Output the (x, y) coordinate of the center of the cell containing the given text.  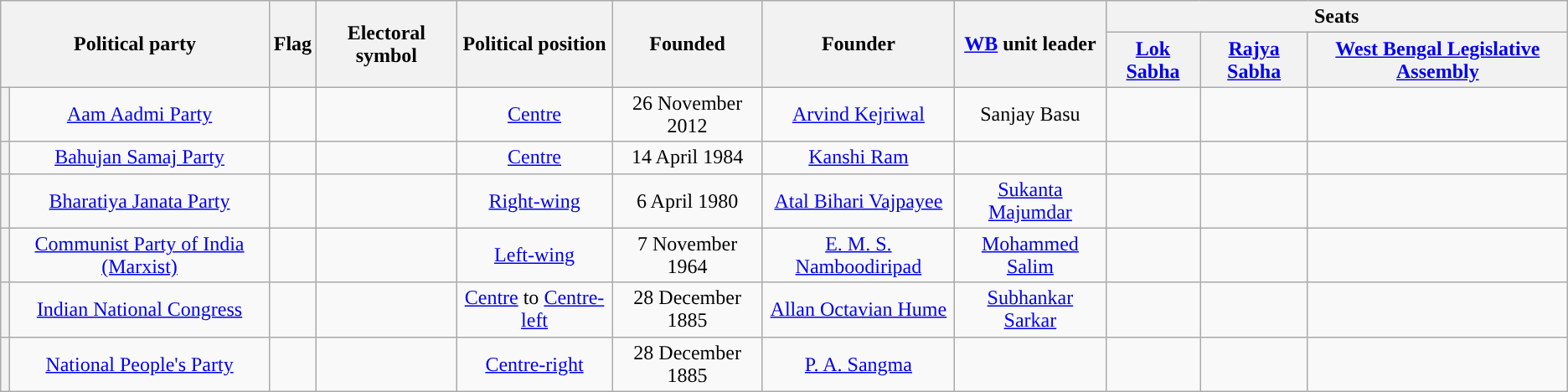
Sanjay Basu (1030, 114)
Political position (534, 44)
West Bengal Legislative Assembly (1437, 60)
Sukanta Majumdar (1030, 201)
Flag (292, 44)
National People's Party (139, 364)
6 April 1980 (687, 201)
Right-wing (534, 201)
E. M. S. Namboodiripad (858, 255)
Communist Party of India (Marxist) (139, 255)
Mohammed Salim (1030, 255)
WB unit leader (1030, 44)
Atal Bihari Vajpayee (858, 201)
7 November 1964 (687, 255)
Lok Sabha (1153, 60)
Political party (136, 44)
Kanshi Ram (858, 157)
14 April 1984 (687, 157)
Electoral symbol (387, 44)
Subhankar Sarkar (1030, 310)
Arvind Kejriwal (858, 114)
Founder (858, 44)
Aam Aadmi Party (139, 114)
Bahujan Samaj Party (139, 157)
26 November 2012 (687, 114)
Founded (687, 44)
Centre-right (534, 364)
Bharatiya Janata Party (139, 201)
P. A. Sangma (858, 364)
Indian National Congress (139, 310)
Centre to Centre-left (534, 310)
Seats (1337, 17)
Left-wing (534, 255)
Allan Octavian Hume (858, 310)
Rajya Sabha (1255, 60)
